Output the (x, y) coordinate of the center of the cell containing the given text.  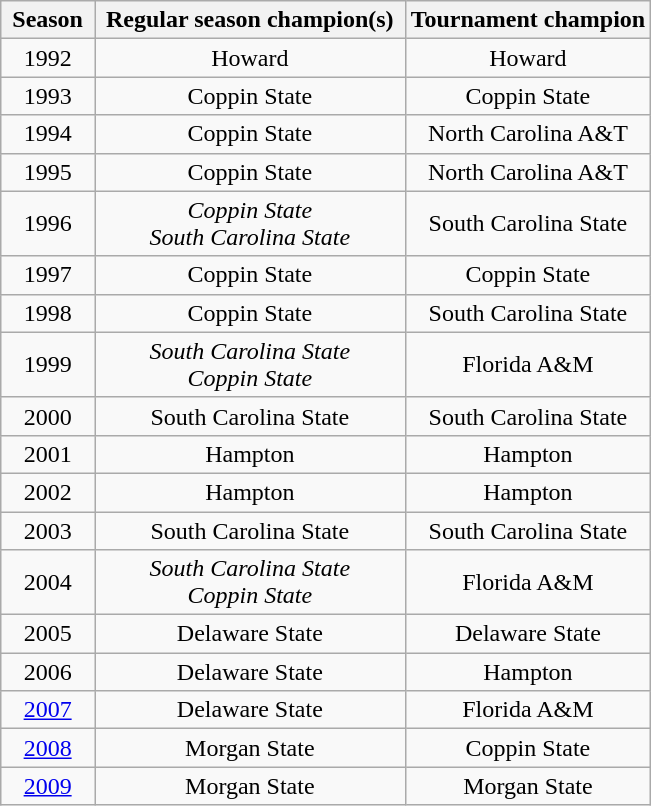
2005 (48, 634)
1992 (48, 58)
1995 (48, 172)
2002 (48, 492)
2000 (48, 416)
Season (48, 20)
2007 (48, 710)
Tournament champion (528, 20)
1998 (48, 313)
1993 (48, 96)
2004 (48, 582)
Coppin StateSouth Carolina State (250, 224)
1994 (48, 134)
2009 (48, 786)
Regular season champion(s) (250, 20)
2003 (48, 531)
1999 (48, 364)
1996 (48, 224)
2001 (48, 454)
1997 (48, 275)
2006 (48, 672)
2008 (48, 748)
